Determine the (x, y) coordinate at the center of the cell enclosing the given text.  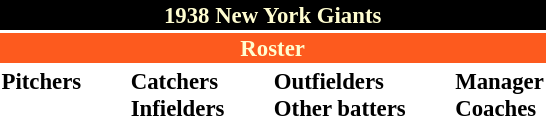
Roster (272, 48)
1938 New York Giants (272, 15)
